Output the [x, y] coordinate of the center of the cell containing the given text.  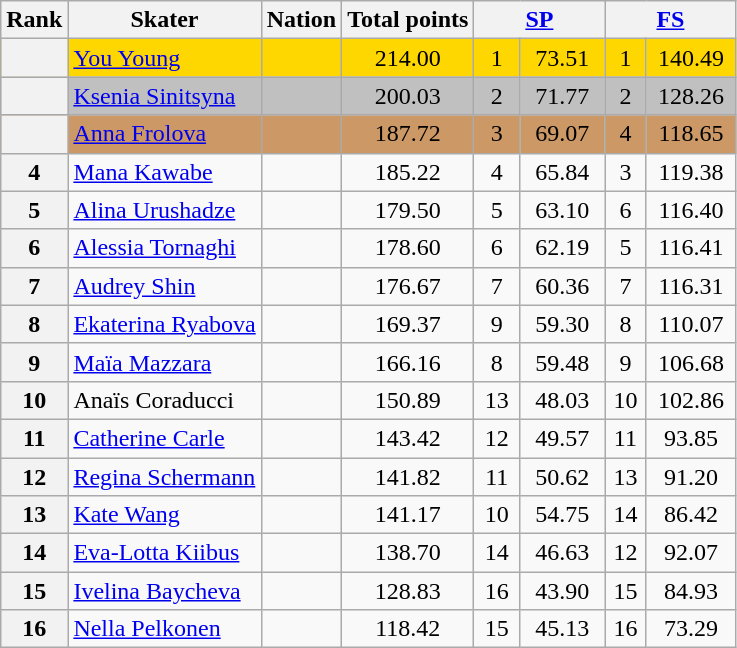
140.49 [691, 58]
Nella Pelkonen [164, 629]
59.30 [562, 324]
128.83 [408, 591]
143.42 [408, 438]
176.67 [408, 286]
93.85 [691, 438]
Anaïs Coraducci [164, 400]
Alina Urushadze [164, 210]
116.41 [691, 248]
73.29 [691, 629]
106.68 [691, 362]
69.07 [562, 134]
FS [670, 20]
141.82 [408, 477]
59.48 [562, 362]
92.07 [691, 553]
128.26 [691, 96]
Mana Kawabe [164, 172]
166.16 [408, 362]
179.50 [408, 210]
Catherine Carle [164, 438]
60.36 [562, 286]
141.17 [408, 515]
185.22 [408, 172]
138.70 [408, 553]
49.57 [562, 438]
187.72 [408, 134]
Audrey Shin [164, 286]
43.90 [562, 591]
Ksenia Sinitsyna [164, 96]
118.42 [408, 629]
48.03 [562, 400]
110.07 [691, 324]
71.77 [562, 96]
Alessia Tornaghi [164, 248]
84.93 [691, 591]
Nation [301, 20]
50.62 [562, 477]
62.19 [562, 248]
Eva-Lotta Kiibus [164, 553]
Rank [34, 20]
65.84 [562, 172]
SP [540, 20]
118.65 [691, 134]
Ekaterina Ryabova [164, 324]
54.75 [562, 515]
91.20 [691, 477]
Total points [408, 20]
63.10 [562, 210]
Kate Wang [164, 515]
169.37 [408, 324]
116.31 [691, 286]
178.60 [408, 248]
86.42 [691, 515]
150.89 [408, 400]
45.13 [562, 629]
Maïa Mazzara [164, 362]
Regina Schermann [164, 477]
116.40 [691, 210]
Ivelina Baycheva [164, 591]
102.86 [691, 400]
Anna Frolova [164, 134]
119.38 [691, 172]
73.51 [562, 58]
200.03 [408, 96]
46.63 [562, 553]
You Young [164, 58]
Skater [164, 20]
214.00 [408, 58]
